Provide the (x, y) coordinate of the cell's center where the given text is located.  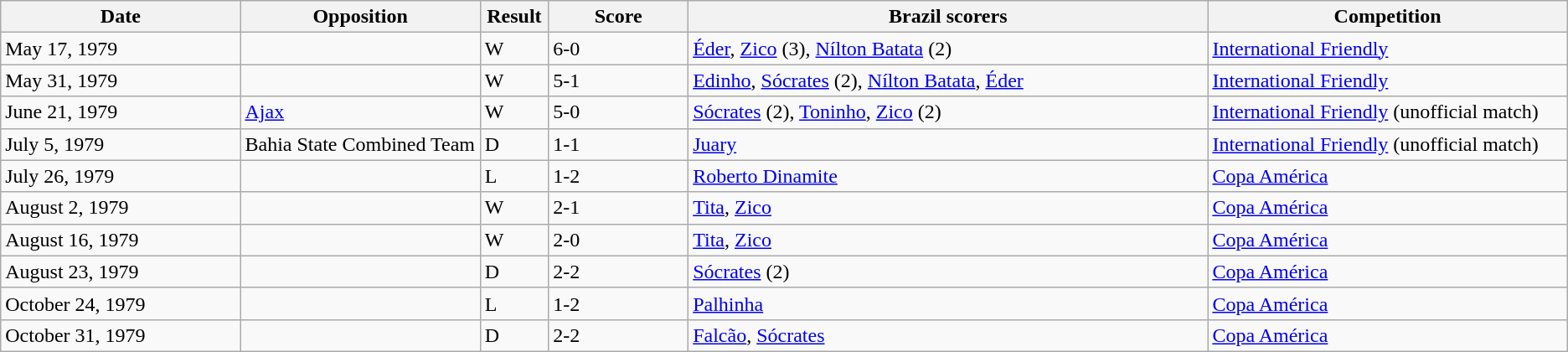
October 24, 1979 (121, 303)
5-0 (618, 112)
Sócrates (2) (948, 272)
Éder, Zico (3), Nílton Batata (2) (948, 49)
Sócrates (2), Toninho, Zico (2) (948, 112)
August 23, 1979 (121, 272)
June 21, 1979 (121, 112)
Roberto Dinamite (948, 176)
July 5, 1979 (121, 144)
Score (618, 17)
Palhinha (948, 303)
July 26, 1979 (121, 176)
May 17, 1979 (121, 49)
Opposition (360, 17)
May 31, 1979 (121, 80)
Bahia State Combined Team (360, 144)
2-1 (618, 208)
Edinho, Sócrates (2), Nílton Batata, Éder (948, 80)
5-1 (618, 80)
Competition (1387, 17)
Brazil scorers (948, 17)
Falcão, Sócrates (948, 335)
6-0 (618, 49)
Juary (948, 144)
1-1 (618, 144)
2-0 (618, 240)
October 31, 1979 (121, 335)
August 2, 1979 (121, 208)
Ajax (360, 112)
Result (514, 17)
Date (121, 17)
August 16, 1979 (121, 240)
